Locate the cell with the specified text and output its (x, y) center coordinate. 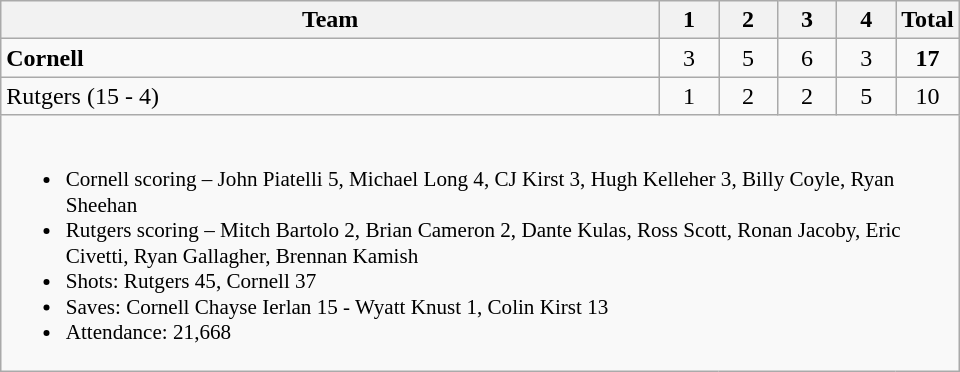
Rutgers (15 - 4) (330, 96)
Total (928, 20)
4 (866, 20)
17 (928, 58)
Team (330, 20)
Cornell (330, 58)
6 (808, 58)
10 (928, 96)
